Detect which cell encompasses the target text, then output its [x, y] center coordinate. 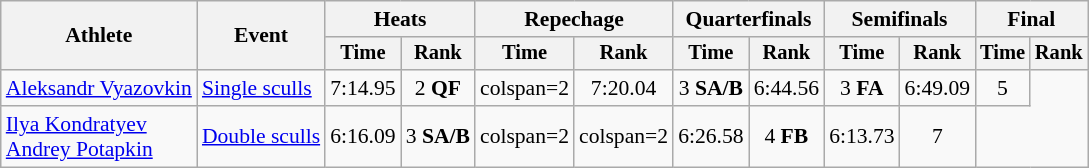
3 FA [862, 88]
Double sculls [261, 136]
7 [938, 136]
Ilya KondratyevAndrey Potapkin [99, 136]
6:13.73 [862, 136]
6:16.09 [362, 136]
5 [1002, 88]
Heats [400, 19]
6:44.56 [786, 88]
7:14.95 [362, 88]
Single sculls [261, 88]
7:20.04 [624, 88]
6:49.09 [938, 88]
Event [261, 36]
Final [1031, 19]
Semifinals [900, 19]
6:26.58 [710, 136]
Athlete [99, 36]
Aleksandr Vyazovkin [99, 88]
2 QF [438, 88]
Quarterfinals [748, 19]
Repechage [574, 19]
4 FB [786, 136]
